Detect which cell encompasses the target text, then output its (x, y) center coordinate. 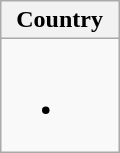
Country (60, 20)
